Capture the cell that displays the provided text and extract its (x, y) central coordinate. 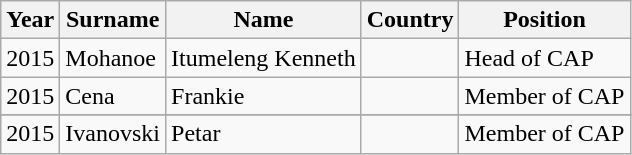
Position (544, 20)
Name (264, 20)
Surname (113, 20)
Head of CAP (544, 58)
Ivanovski (113, 134)
Country (410, 20)
Cena (113, 96)
Frankie (264, 96)
Petar (264, 134)
Itumeleng Kenneth (264, 58)
Year (30, 20)
Mohanoe (113, 58)
